Return [X, Y] of the center of cell containing provided text 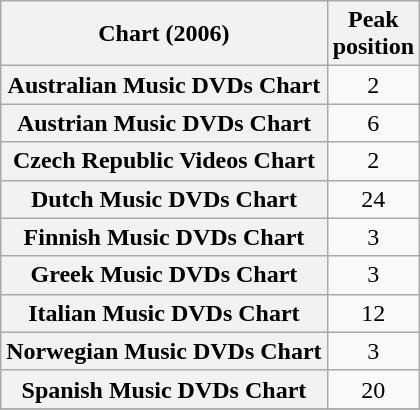
Chart (2006) [164, 34]
Greek Music DVDs Chart [164, 275]
24 [373, 199]
Peakposition [373, 34]
Spanish Music DVDs Chart [164, 389]
6 [373, 123]
20 [373, 389]
Czech Republic Videos Chart [164, 161]
Norwegian Music DVDs Chart [164, 351]
12 [373, 313]
Austrian Music DVDs Chart [164, 123]
Italian Music DVDs Chart [164, 313]
Australian Music DVDs Chart [164, 85]
Dutch Music DVDs Chart [164, 199]
Finnish Music DVDs Chart [164, 237]
